Extract the (X, Y) coordinate from the center of the cell holding the provided text.  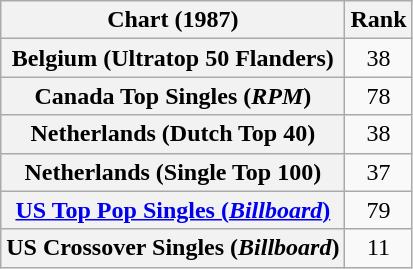
US Crossover Singles (Billboard) (173, 248)
11 (378, 248)
Netherlands (Dutch Top 40) (173, 134)
79 (378, 210)
Netherlands (Single Top 100) (173, 172)
US Top Pop Singles (Billboard) (173, 210)
Canada Top Singles (RPM) (173, 96)
Belgium (Ultratop 50 Flanders) (173, 58)
Chart (1987) (173, 20)
Rank (378, 20)
78 (378, 96)
37 (378, 172)
